Pinpoint the cell where the given text exists, returning its (x, y) midpoint coordinate. 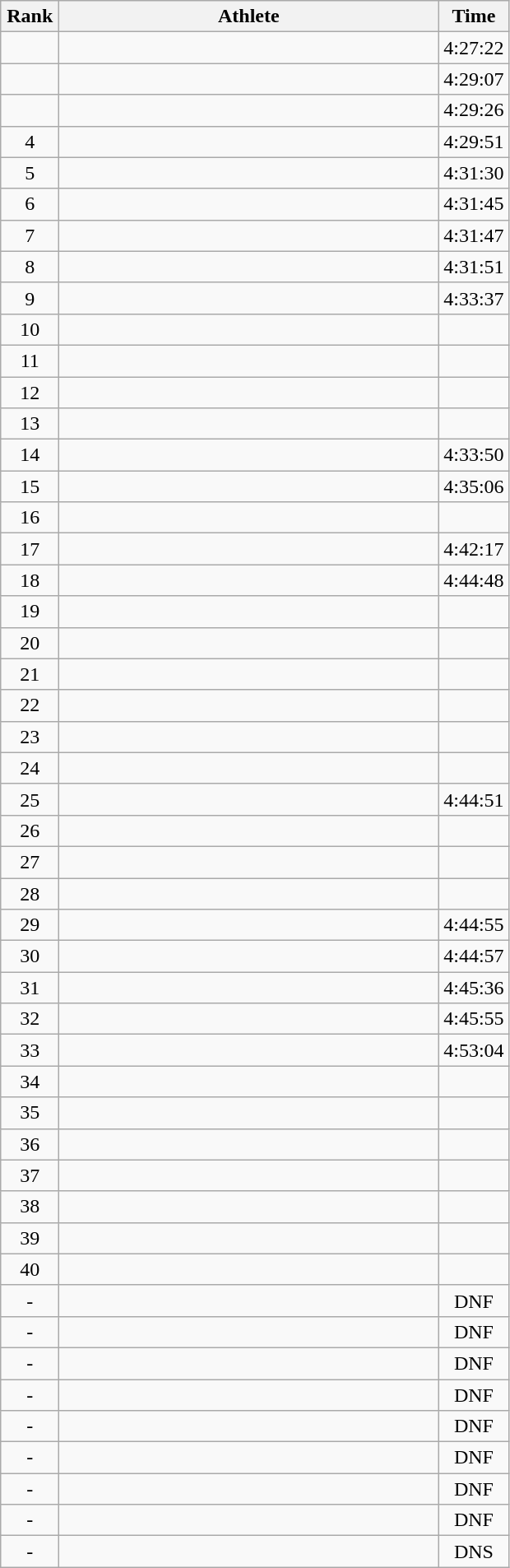
4 (30, 142)
36 (30, 1144)
29 (30, 925)
4:31:45 (474, 204)
14 (30, 455)
Rank (30, 16)
15 (30, 486)
40 (30, 1269)
30 (30, 956)
28 (30, 893)
24 (30, 768)
4:27:22 (474, 48)
8 (30, 267)
4:31:30 (474, 173)
4:44:48 (474, 580)
4:53:04 (474, 1050)
34 (30, 1082)
4:42:17 (474, 549)
35 (30, 1113)
9 (30, 298)
4:29:51 (474, 142)
13 (30, 424)
26 (30, 831)
21 (30, 674)
27 (30, 862)
DNS (474, 1552)
4:33:50 (474, 455)
20 (30, 643)
39 (30, 1238)
Time (474, 16)
31 (30, 988)
5 (30, 173)
4:29:07 (474, 79)
4:29:26 (474, 110)
18 (30, 580)
Athlete (248, 16)
4:45:55 (474, 1019)
4:44:57 (474, 956)
4:44:55 (474, 925)
33 (30, 1050)
4:31:47 (474, 235)
17 (30, 549)
23 (30, 737)
11 (30, 361)
4:33:37 (474, 298)
25 (30, 799)
19 (30, 612)
22 (30, 705)
37 (30, 1175)
7 (30, 235)
10 (30, 329)
6 (30, 204)
4:31:51 (474, 267)
38 (30, 1207)
32 (30, 1019)
12 (30, 393)
4:35:06 (474, 486)
4:45:36 (474, 988)
16 (30, 518)
4:44:51 (474, 799)
